Find where the given text appears and provide that cell's center as (X, Y) coordinate. 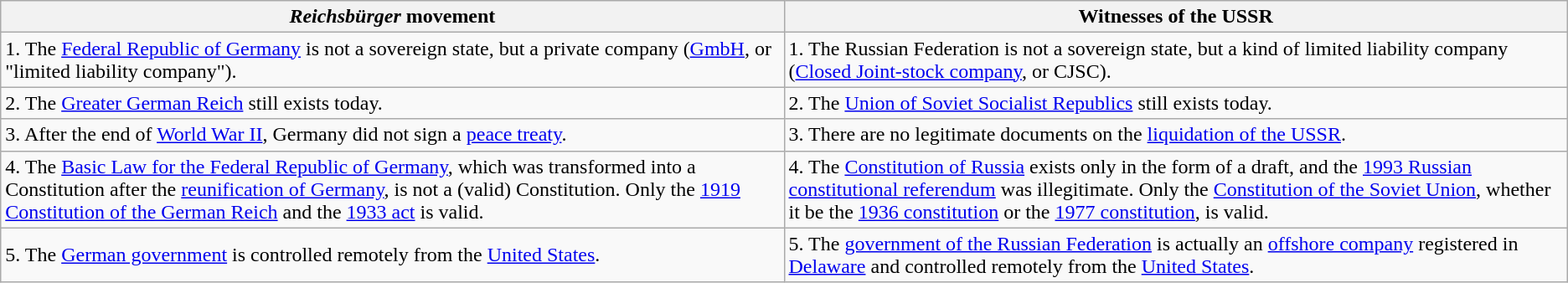
3. After the end of World War II, Germany did not sign a peace treaty. (392, 135)
2. The Union of Soviet Socialist Republics still exists today. (1176, 103)
2. The Greater German Reich still exists today. (392, 103)
5. The German government is controlled remotely from the United States. (392, 255)
5. The government of the Russian Federation is actually an offshore company registered in Delaware and controlled remotely from the United States. (1176, 255)
1. The Russian Federation is not a sovereign state, but a kind of limited liability company (Closed Joint-stock company, or CJSC). (1176, 60)
Witnesses of the USSR (1176, 17)
3. There are no legitimate documents on the liquidation of the USSR. (1176, 135)
Reichsbürger movement (392, 17)
1. The Federal Republic of Germany is not a sovereign state, but a private company (GmbH, or "limited liability company"). (392, 60)
